For the text-containing cell, return its midpoint in (X, Y) coordinate format. 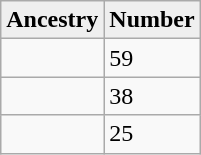
Ancestry (52, 20)
38 (152, 96)
Number (152, 20)
25 (152, 134)
59 (152, 58)
